Search for the cell housing the specified text and yield its (x, y) center coordinate. 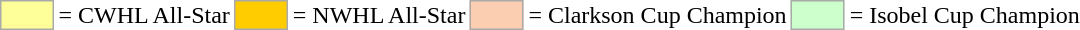
= Clarkson Cup Champion (658, 15)
= CWHL All-Star (144, 15)
= NWHL All-Star (379, 15)
